Output the (X, Y) coordinate of the center of the cell containing the given text.  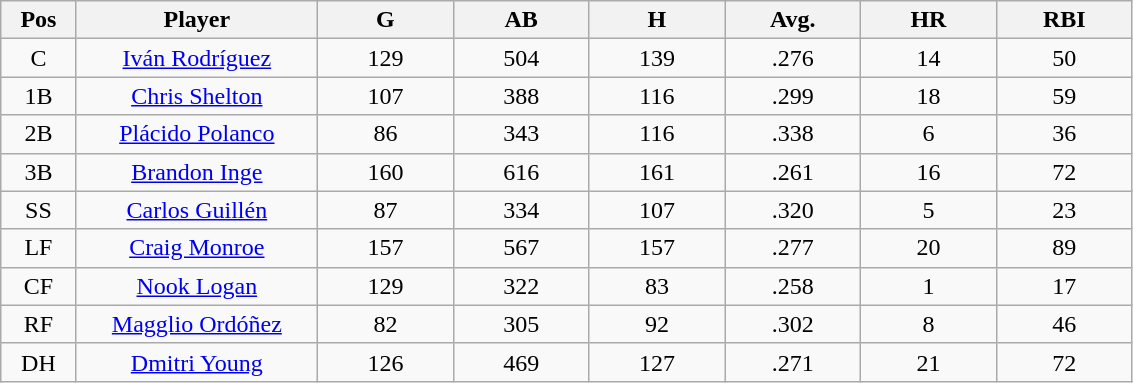
6 (929, 134)
23 (1064, 210)
.320 (793, 210)
82 (386, 324)
388 (521, 96)
.261 (793, 172)
.271 (793, 362)
46 (1064, 324)
HR (929, 20)
126 (386, 362)
Carlos Guillén (196, 210)
36 (1064, 134)
160 (386, 172)
21 (929, 362)
Player (196, 20)
Avg. (793, 20)
.258 (793, 286)
567 (521, 248)
8 (929, 324)
16 (929, 172)
3B (38, 172)
305 (521, 324)
1 (929, 286)
.276 (793, 58)
5 (929, 210)
Pos (38, 20)
Nook Logan (196, 286)
RBI (1064, 20)
14 (929, 58)
616 (521, 172)
1B (38, 96)
Iván Rodríguez (196, 58)
50 (1064, 58)
469 (521, 362)
92 (657, 324)
17 (1064, 286)
139 (657, 58)
504 (521, 58)
Brandon Inge (196, 172)
C (38, 58)
.277 (793, 248)
334 (521, 210)
SS (38, 210)
DH (38, 362)
.338 (793, 134)
87 (386, 210)
89 (1064, 248)
2B (38, 134)
20 (929, 248)
.299 (793, 96)
Plácido Polanco (196, 134)
Dmitri Young (196, 362)
127 (657, 362)
161 (657, 172)
AB (521, 20)
RF (38, 324)
Craig Monroe (196, 248)
LF (38, 248)
322 (521, 286)
H (657, 20)
Magglio Ordóñez (196, 324)
Chris Shelton (196, 96)
86 (386, 134)
83 (657, 286)
.302 (793, 324)
G (386, 20)
CF (38, 286)
343 (521, 134)
59 (1064, 96)
18 (929, 96)
